For the text-containing cell, return its midpoint in [x, y] coordinate format. 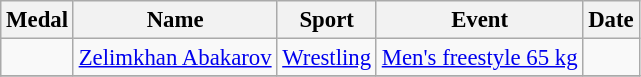
Men's freestyle 65 kg [479, 58]
Zelimkhan Abakarov [175, 58]
Medal [38, 20]
Date [611, 20]
Event [479, 20]
Name [175, 20]
Wrestling [327, 58]
Sport [327, 20]
